Capture the cell that displays the provided text and extract its (x, y) central coordinate. 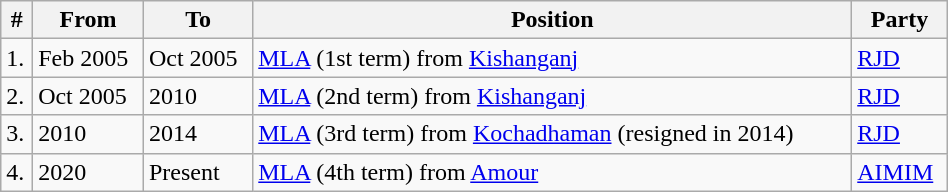
Present (198, 172)
1. (17, 58)
To (198, 20)
Feb 2005 (88, 58)
2020 (88, 172)
Position (552, 20)
MLA (3rd term) from Kochadhaman (resigned in 2014) (552, 134)
4. (17, 172)
Party (900, 20)
MLA (2nd term) from Kishanganj (552, 96)
# (17, 20)
3. (17, 134)
MLA (1st term) from Kishanganj (552, 58)
AIMIM (900, 172)
From (88, 20)
2. (17, 96)
2014 (198, 134)
MLA (4th term) from Amour (552, 172)
